Capture the cell that displays the provided text and extract its [x, y] central coordinate. 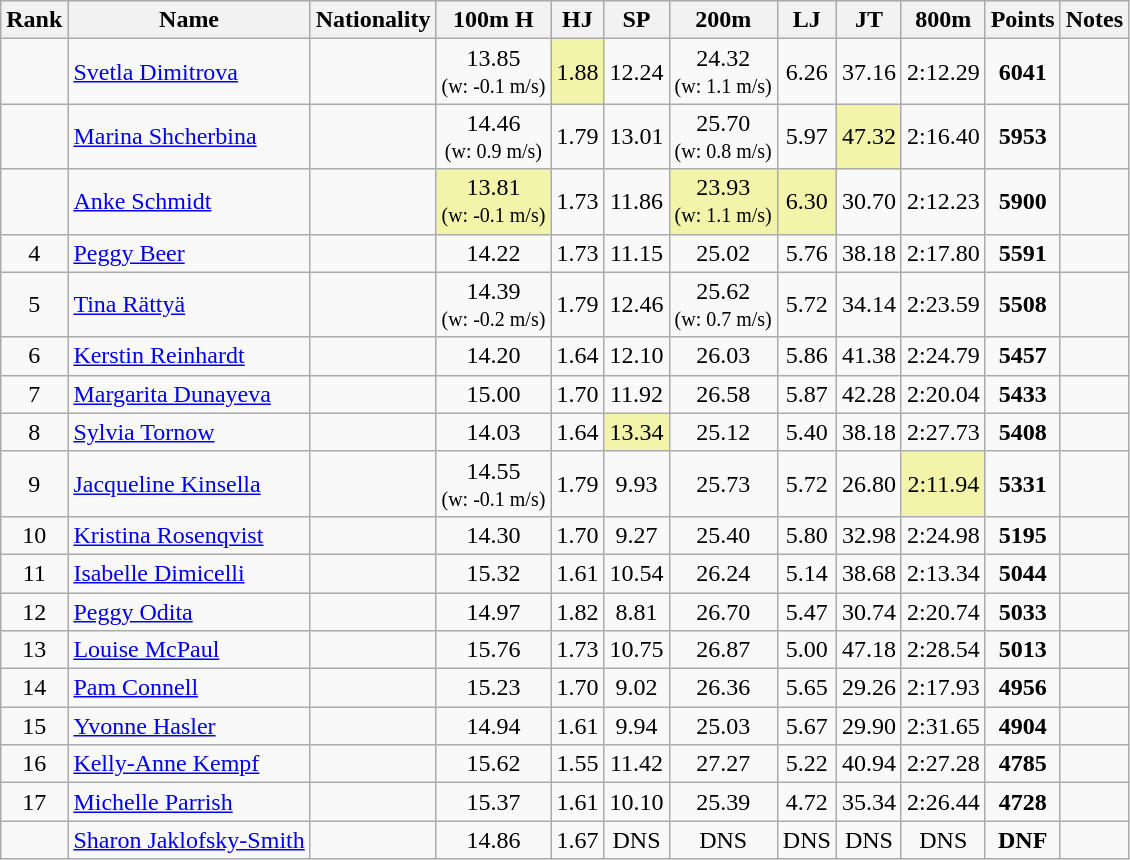
5457 [1022, 356]
5953 [1022, 136]
Kristina Rosenqvist [189, 535]
34.14 [868, 304]
25.12 [723, 432]
24.32(w: 1.1 m/s) [723, 72]
HJ [578, 20]
14.46(w: 0.9 m/s) [494, 136]
16 [34, 764]
5 [34, 304]
14.30 [494, 535]
2:12.29 [943, 72]
13.81(w: -0.1 m/s) [494, 202]
23.93(w: 1.1 m/s) [723, 202]
4.72 [806, 802]
5331 [1022, 484]
26.36 [723, 688]
12.46 [636, 304]
11 [34, 573]
SP [636, 20]
25.03 [723, 726]
200m [723, 20]
5433 [1022, 394]
15 [34, 726]
2:11.94 [943, 484]
2:27.73 [943, 432]
13 [34, 650]
5.86 [806, 356]
10 [34, 535]
LJ [806, 20]
5.87 [806, 394]
2:12.23 [943, 202]
2:20.04 [943, 394]
5195 [1022, 535]
8 [34, 432]
30.70 [868, 202]
2:31.65 [943, 726]
26.58 [723, 394]
5.22 [806, 764]
14.86 [494, 840]
Anke Schmidt [189, 202]
4785 [1022, 764]
5.14 [806, 573]
4 [34, 253]
9.93 [636, 484]
13.01 [636, 136]
Svetla Dimitrova [189, 72]
12.10 [636, 356]
5.65 [806, 688]
10.10 [636, 802]
8.81 [636, 611]
Isabelle Dimicelli [189, 573]
Pam Connell [189, 688]
Michelle Parrish [189, 802]
2:16.40 [943, 136]
100m H [494, 20]
Peggy Odita [189, 611]
29.90 [868, 726]
1.88 [578, 72]
Kerstin Reinhardt [189, 356]
47.18 [868, 650]
5408 [1022, 432]
30.74 [868, 611]
42.28 [868, 394]
800m [943, 20]
2:17.93 [943, 688]
2:27.28 [943, 764]
9.02 [636, 688]
1.55 [578, 764]
32.98 [868, 535]
Notes [1094, 20]
5.00 [806, 650]
Points [1022, 20]
47.32 [868, 136]
13.34 [636, 432]
Louise McPaul [189, 650]
5.76 [806, 253]
4904 [1022, 726]
12.24 [636, 72]
26.24 [723, 573]
Marina Shcherbina [189, 136]
14.03 [494, 432]
26.03 [723, 356]
9 [34, 484]
25.40 [723, 535]
7 [34, 394]
26.80 [868, 484]
40.94 [868, 764]
11.15 [636, 253]
14.94 [494, 726]
5.40 [806, 432]
15.37 [494, 802]
5.67 [806, 726]
DNF [1022, 840]
14.22 [494, 253]
Tina Rättyä [189, 304]
17 [34, 802]
10.75 [636, 650]
15.23 [494, 688]
Peggy Beer [189, 253]
41.38 [868, 356]
25.70(w: 0.8 m/s) [723, 136]
2:17.80 [943, 253]
14.97 [494, 611]
6.30 [806, 202]
5508 [1022, 304]
25.02 [723, 253]
JT [868, 20]
9.94 [636, 726]
14.20 [494, 356]
5900 [1022, 202]
37.16 [868, 72]
6 [34, 356]
15.00 [494, 394]
Sylvia Tornow [189, 432]
25.73 [723, 484]
Jacqueline Kinsella [189, 484]
Yvonne Hasler [189, 726]
15.76 [494, 650]
2:24.98 [943, 535]
29.26 [868, 688]
26.87 [723, 650]
2:28.54 [943, 650]
25.39 [723, 802]
14 [34, 688]
14.39(w: -0.2 m/s) [494, 304]
Sharon Jaklofsky-Smith [189, 840]
5033 [1022, 611]
2:13.34 [943, 573]
10.54 [636, 573]
5.47 [806, 611]
13.85(w: -0.1 m/s) [494, 72]
5.97 [806, 136]
11.92 [636, 394]
25.62(w: 0.7 m/s) [723, 304]
Rank [34, 20]
6.26 [806, 72]
26.70 [723, 611]
35.34 [868, 802]
12 [34, 611]
5013 [1022, 650]
2:26.44 [943, 802]
4956 [1022, 688]
6041 [1022, 72]
Kelly-Anne Kempf [189, 764]
38.68 [868, 573]
Nationality [373, 20]
2:24.79 [943, 356]
5591 [1022, 253]
1.82 [578, 611]
2:20.74 [943, 611]
9.27 [636, 535]
2:23.59 [943, 304]
Margarita Dunayeva [189, 394]
14.55(w: -0.1 m/s) [494, 484]
15.62 [494, 764]
11.86 [636, 202]
15.32 [494, 573]
27.27 [723, 764]
5.80 [806, 535]
Name [189, 20]
11.42 [636, 764]
5044 [1022, 573]
1.67 [578, 840]
4728 [1022, 802]
